Return (X, Y) of the center of cell containing provided text 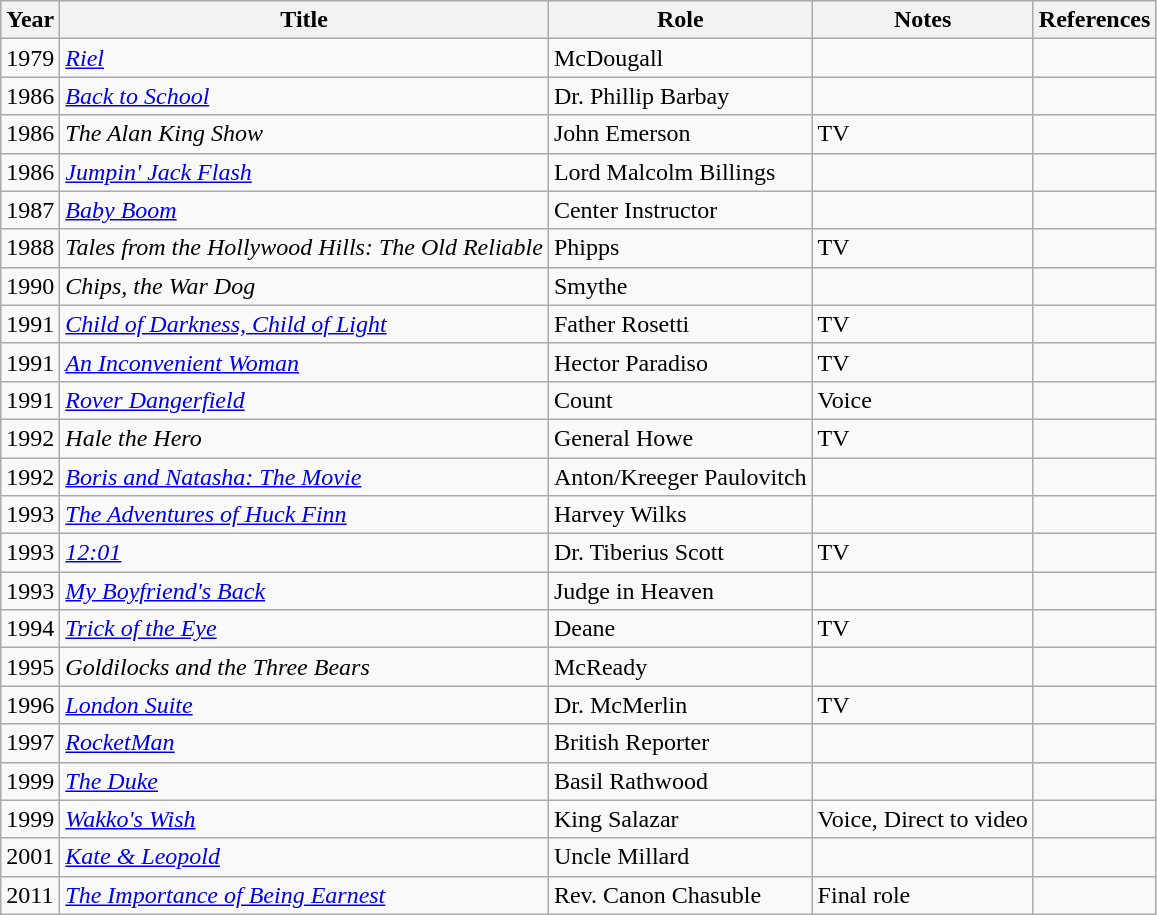
The Adventures of Huck Finn (304, 515)
Harvey Wilks (680, 515)
London Suite (304, 705)
Center Instructor (680, 210)
Title (304, 20)
King Salazar (680, 819)
1995 (30, 667)
Hector Paradiso (680, 362)
Dr. McMerlin (680, 705)
McReady (680, 667)
Baby Boom (304, 210)
Voice (922, 400)
The Importance of Being Earnest (304, 895)
Notes (922, 20)
Father Rosetti (680, 324)
12:01 (304, 553)
1997 (30, 743)
Basil Rathwood (680, 781)
My Boyfriend's Back (304, 591)
Tales from the Hollywood Hills: The Old Reliable (304, 248)
References (1094, 20)
Deane (680, 629)
Child of Darkness, Child of Light (304, 324)
An Inconvenient Woman (304, 362)
Goldilocks and the Three Bears (304, 667)
1988 (30, 248)
Hale the Hero (304, 438)
Lord Malcolm Billings (680, 172)
Uncle Millard (680, 857)
1994 (30, 629)
Wakko's Wish (304, 819)
1996 (30, 705)
British Reporter (680, 743)
2001 (30, 857)
Rover Dangerfield (304, 400)
Anton/Kreeger Paulovitch (680, 477)
Phipps (680, 248)
Dr. Tiberius Scott (680, 553)
1979 (30, 58)
The Alan King Show (304, 134)
2011 (30, 895)
The Duke (304, 781)
Dr. Phillip Barbay (680, 96)
Role (680, 20)
McDougall (680, 58)
Judge in Heaven (680, 591)
Boris and Natasha: The Movie (304, 477)
Voice, Direct to video (922, 819)
Back to School (304, 96)
Rev. Canon Chasuble (680, 895)
Chips, the War Dog (304, 286)
John Emerson (680, 134)
Kate & Leopold (304, 857)
Year (30, 20)
1987 (30, 210)
Smythe (680, 286)
Jumpin' Jack Flash (304, 172)
Count (680, 400)
General Howe (680, 438)
Final role (922, 895)
RocketMan (304, 743)
Trick of the Eye (304, 629)
Riel (304, 58)
1990 (30, 286)
